Identify which cell holds the provided text, then report its [x, y] central coordinate. 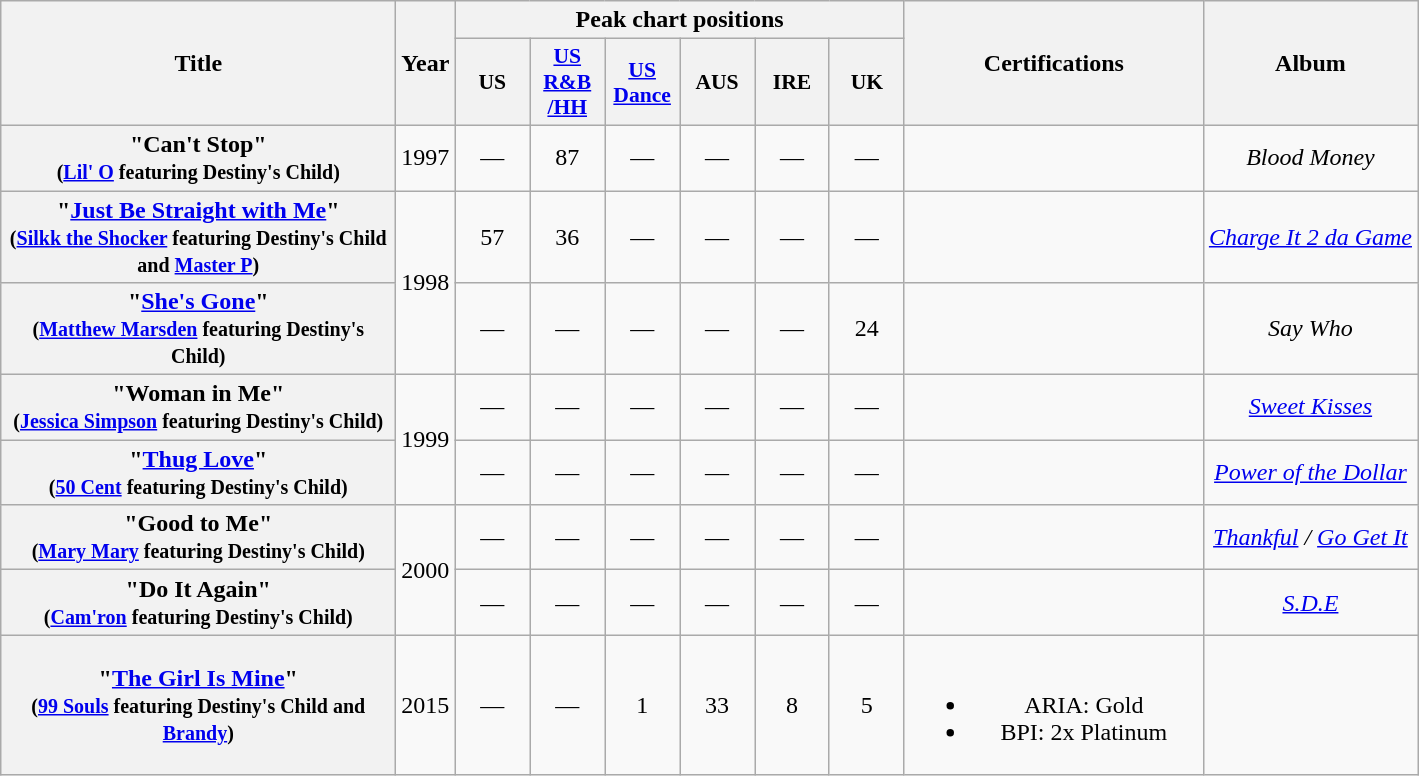
36 [568, 236]
AUS [718, 82]
Thankful / Go Get It [1310, 538]
1998 [426, 282]
UK [866, 82]
"Can't Stop"(Lil' O featuring Destiny's Child) [198, 158]
24 [866, 329]
US [492, 82]
USDance [642, 82]
Title [198, 64]
"Good to Me"(Mary Mary featuring Destiny's Child) [198, 538]
8 [792, 705]
ARIA: GoldBPI: 2x Platinum [1054, 705]
1999 [426, 440]
"Do It Again"(Cam'ron featuring Destiny's Child) [198, 602]
Certifications [1054, 64]
Sweet Kisses [1310, 408]
IRE [792, 82]
2000 [426, 570]
Album [1310, 64]
87 [568, 158]
2015 [426, 705]
5 [866, 705]
"Thug Love"(50 Cent featuring Destiny's Child) [198, 472]
Power of the Dollar [1310, 472]
Say Who [1310, 329]
Year [426, 64]
1 [642, 705]
"Just Be Straight with Me"(Silkk the Shocker featuring Destiny's Child and Master P) [198, 236]
Charge It 2 da Game [1310, 236]
USR&B/HH [568, 82]
1997 [426, 158]
"The Girl Is Mine"(99 Souls featuring Destiny's Child and Brandy) [198, 705]
57 [492, 236]
"She's Gone"(Matthew Marsden featuring Destiny's Child) [198, 329]
33 [718, 705]
Peak chart positions [680, 20]
Blood Money [1310, 158]
"Woman in Me"(Jessica Simpson featuring Destiny's Child) [198, 408]
S.D.E [1310, 602]
